Scan for the cell matching the given text and deliver its [X, Y] coordinate at center. 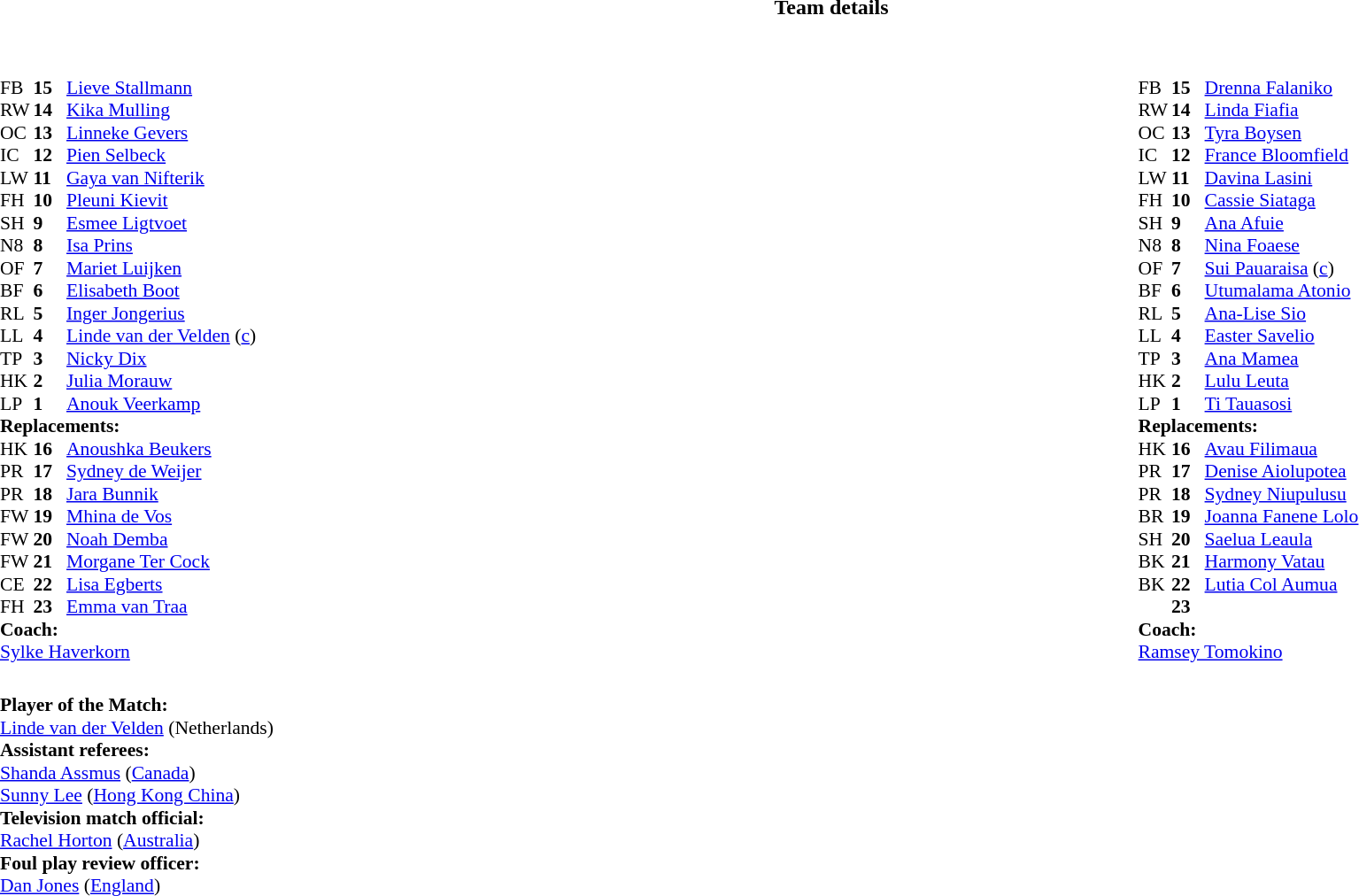
Joanna Fanene Lolo [1282, 516]
Inger Jongerius [161, 313]
Emma van Traa [161, 606]
Anouk Veerkamp [161, 404]
France Bloomfield [1282, 155]
Sui Pauaraisa (c) [1282, 268]
Linda Fiafia [1282, 111]
Avau Filimaua [1282, 449]
Linde van der Velden (c) [161, 336]
Esmee Ligtvoet [161, 223]
Denise Aiolupotea [1282, 472]
Lisa Egberts [161, 584]
Ana-Lise Sio [1282, 313]
Utumalama Atonio [1282, 291]
Cassie Siataga [1282, 201]
Sylke Haverkorn [127, 653]
Mhina de Vos [161, 516]
Pleuni Kievit [161, 201]
Gaya van Nifterik [161, 178]
Drenna Falaniko [1282, 88]
Noah Demba [161, 539]
Linneke Gevers [161, 133]
Nicky Dix [161, 359]
Lulu Leuta [1282, 382]
Ti Tauasosi [1282, 404]
Ana Afuie [1282, 223]
BR [1155, 516]
Easter Savelio [1282, 336]
Nina Foaese [1282, 245]
Morgane Ter Cock [161, 562]
Anoushka Beukers [161, 449]
Lutia Col Aumua [1282, 584]
Ana Mamea [1282, 359]
Saelua Leaula [1282, 539]
CE [17, 584]
Pien Selbeck [161, 155]
Elisabeth Boot [161, 291]
Harmony Vatau [1282, 562]
Jara Bunnik [161, 494]
Kika Mulling [161, 111]
Davina Lasini [1282, 178]
Isa Prins [161, 245]
Sydney Niupulusu [1282, 494]
Julia Morauw [161, 382]
Lieve Stallmann [161, 88]
Ramsey Tomokino [1248, 653]
Sydney de Weijer [161, 472]
Tyra Boysen [1282, 133]
Mariet Luijken [161, 268]
